Return the [X, Y] coordinate for the center point of the cell that contains the specified text.  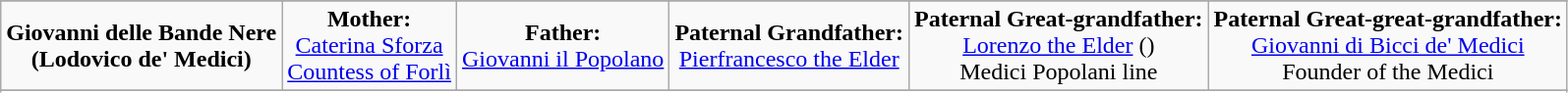
Paternal Great-grandfather:Lorenzo the Elder ()Medici Popolani line [1060, 46]
Mother:Caterina SforzaCountess of Forlì [370, 46]
Paternal Grandfather:Pierfrancesco the Elder [789, 46]
Paternal Great-great-grandfather:Giovanni di Bicci de' MediciFounder of the Medici [1388, 46]
Father:Giovanni il Popolano [562, 46]
Giovanni delle Bande Nere(Lodovico de' Medici) [142, 46]
